Locate the cell with the specified text and output its (x, y) center coordinate. 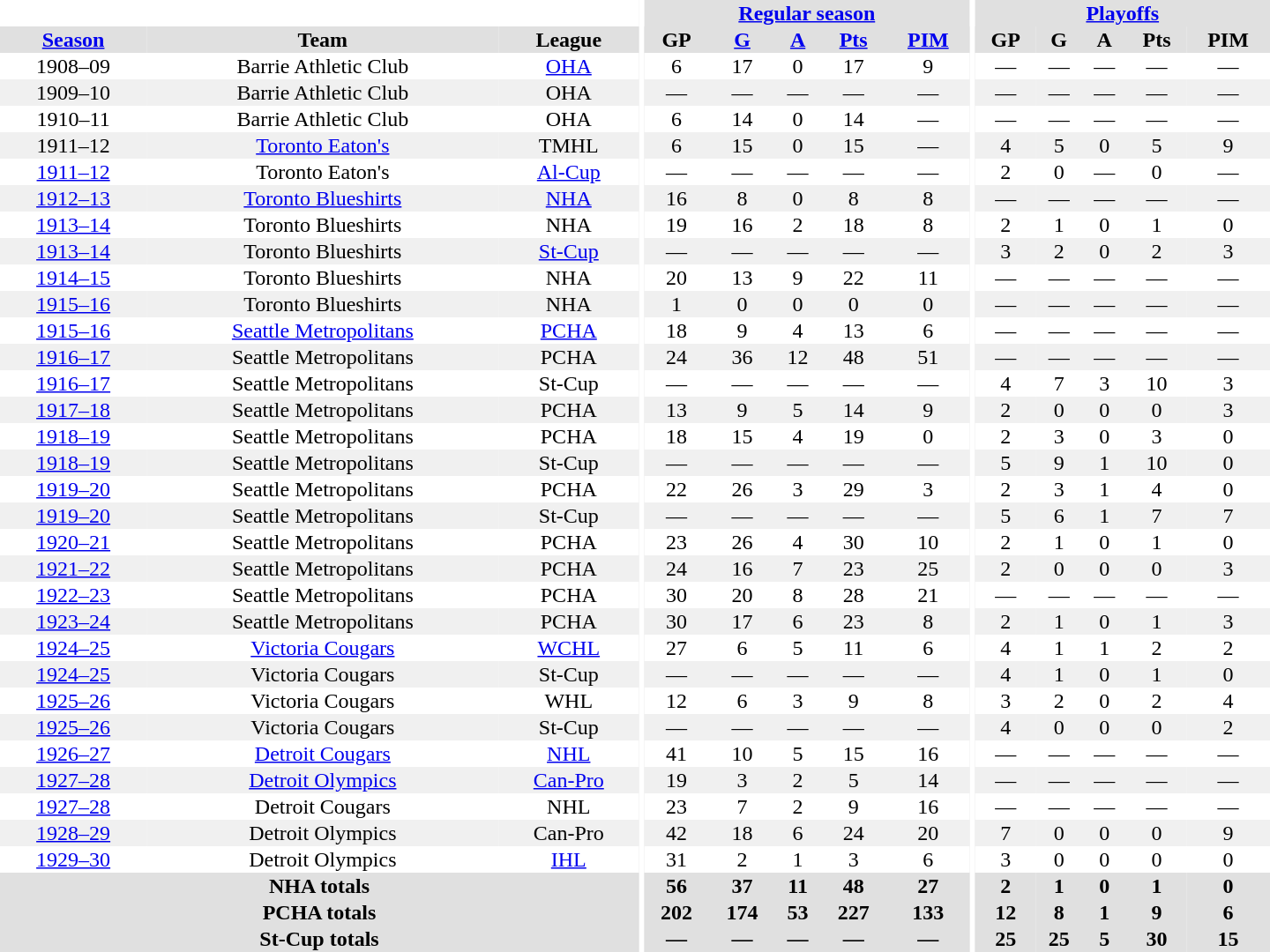
St-Cup totals (319, 939)
PCHA totals (319, 912)
Playoffs (1123, 13)
53 (798, 912)
Al-Cup (570, 172)
41 (677, 754)
Season (73, 40)
1922–23 (73, 595)
WCHL (570, 648)
51 (928, 357)
NHA totals (319, 886)
56 (677, 886)
1920–21 (73, 542)
1909–10 (73, 93)
1908–09 (73, 66)
1910–11 (73, 119)
1929–30 (73, 859)
1917–18 (73, 410)
League (570, 40)
28 (854, 595)
37 (743, 886)
21 (928, 595)
IHL (570, 859)
TMHL (570, 145)
1921–22 (73, 569)
1914–15 (73, 278)
Team (323, 40)
29 (854, 489)
36 (743, 357)
1912–13 (73, 198)
202 (677, 912)
1923–24 (73, 621)
1926–27 (73, 754)
WHL (570, 701)
227 (854, 912)
1928–29 (73, 833)
31 (677, 859)
Regular season (807, 13)
174 (743, 912)
42 (677, 833)
133 (928, 912)
